Determine the [X, Y] coordinate at the center of the cell enclosing the given text.  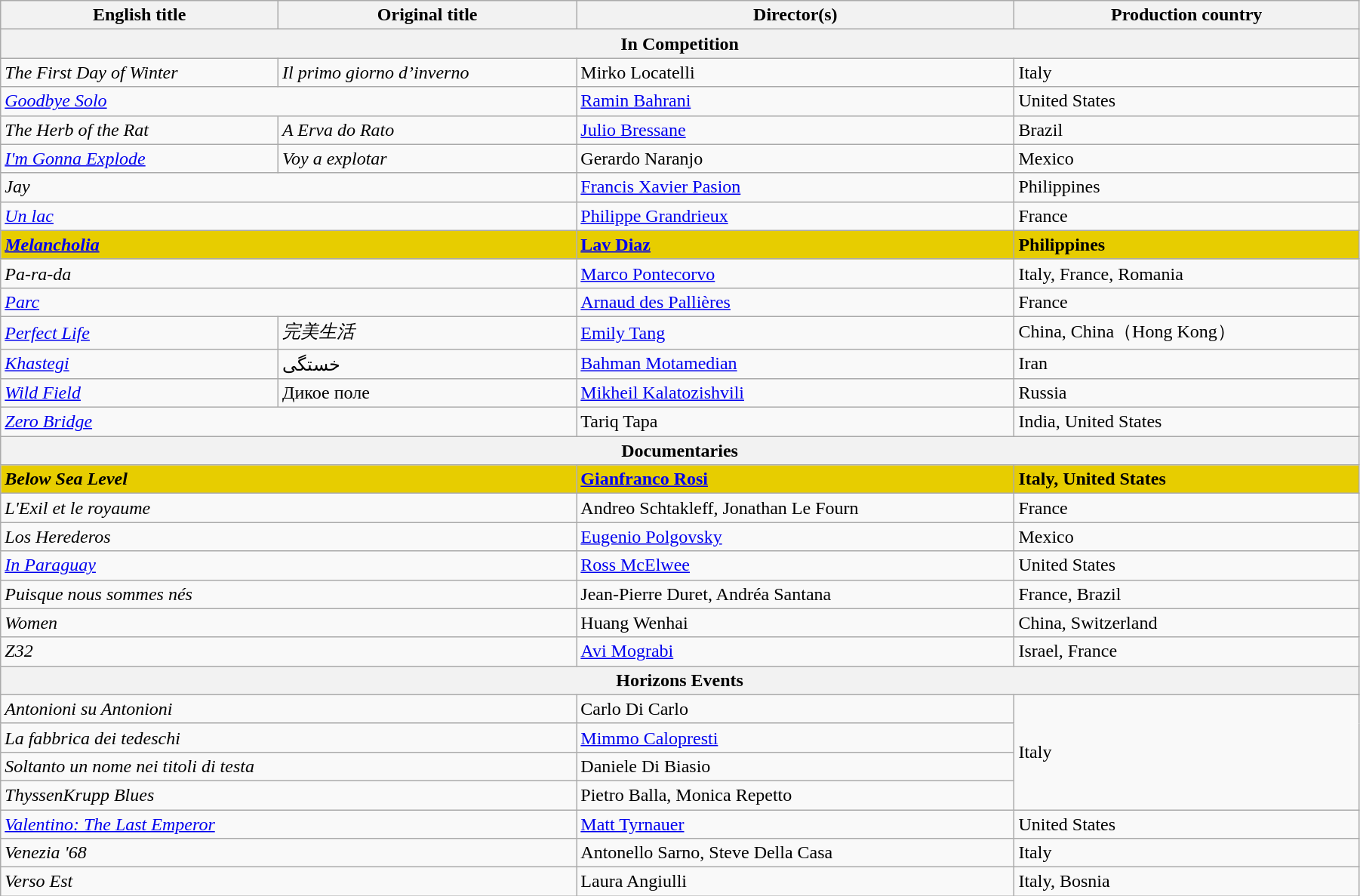
Philippe Grandrieux [795, 216]
Il primo giorno d’inverno [427, 72]
In Competition [680, 44]
Arnaud des Pallières [795, 302]
English title [140, 15]
Laura Angiulli [795, 882]
完美生活 [427, 332]
Ross McElwee [795, 565]
Soltanto un nome nei titoli di testa [288, 766]
Iran [1186, 364]
Puisque nous sommes nés [288, 594]
Huang Wenhai [795, 623]
Emily Tang [795, 332]
La fabbrica dei tedeschi [288, 737]
Bahman Motamedian [795, 364]
China, Switzerland [1186, 623]
Melancholia [288, 245]
Khastegi [140, 364]
Z32 [288, 651]
Un lac [288, 216]
Дикое поле [427, 393]
I'm Gonna Explode [140, 159]
Julio Bressane [795, 130]
Below Sea Level [288, 479]
Andreο Schtakleff, Jonathan Le Fourn [795, 508]
Italy, Bosnia [1186, 882]
Original title [427, 15]
Italy, France, Romania [1186, 273]
Ramin Bahrani [795, 101]
Perfect Life [140, 332]
China, China（Hong Kong） [1186, 332]
Antonioni su Antonioni [288, 709]
Documentaries [680, 451]
ThyssenKrupp Blues [288, 795]
Mirko Locatelli [795, 72]
Pa-ra-da [288, 273]
Women [288, 623]
Gerardo Naranjo [795, 159]
Lav Diaz [795, 245]
Verso Est [288, 882]
Tariq Tapa [795, 422]
Venezia '68 [288, 853]
Jean-Pierre Duret, Andréa Santana [795, 594]
Russia [1186, 393]
In Paraguay [288, 565]
The First Day of Winter [140, 72]
Italy, United States [1186, 479]
Matt Tyrnauer [795, 824]
Avi Mograbi [795, 651]
A Erva do Rato [427, 130]
Mimmo Calopresti [795, 737]
Voy a explotar [427, 159]
Horizons Events [680, 680]
Director(s) [795, 15]
Valentino: The Last Emperor [288, 824]
Los Herederos [288, 537]
Gianfranco Rosi [795, 479]
Parc [288, 302]
Goodbye Solo [288, 101]
Daniele Di Biasio [795, 766]
Marco Pontecorvo [795, 273]
Antonello Sarno, Steve Della Casa [795, 853]
Pietro Balla, Monica Repetto [795, 795]
خستگی [427, 364]
Francis Xavier Pasion [795, 187]
The Herb of the Rat [140, 130]
Zero Bridge [288, 422]
Production country [1186, 15]
L'Exil et le royaume [288, 508]
Mikheil Kalatozishvili [795, 393]
Carlo Di Carlo [795, 709]
France, Brazil [1186, 594]
India, United States [1186, 422]
Wild Field [140, 393]
Jay [288, 187]
Brazil [1186, 130]
Eugenio Polgovsky [795, 537]
Israel, France [1186, 651]
